Pinpoint the cell where the given text exists, returning its [x, y] midpoint coordinate. 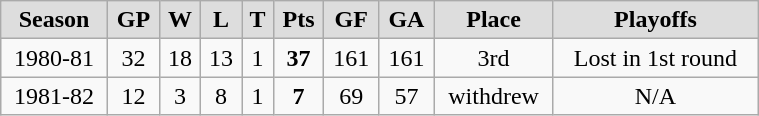
GP [133, 20]
W [180, 20]
7 [298, 96]
withdrew [494, 96]
13 [222, 58]
Lost in 1st round [655, 58]
Place [494, 20]
N/A [655, 96]
1981-82 [54, 96]
Season [54, 20]
18 [180, 58]
3rd [494, 58]
8 [222, 96]
32 [133, 58]
GA [406, 20]
12 [133, 96]
T [258, 20]
69 [352, 96]
3 [180, 96]
L [222, 20]
GF [352, 20]
37 [298, 58]
57 [406, 96]
Playoffs [655, 20]
1980-81 [54, 58]
Pts [298, 20]
